Pinpoint the cell where the given text exists, returning its [X, Y] midpoint coordinate. 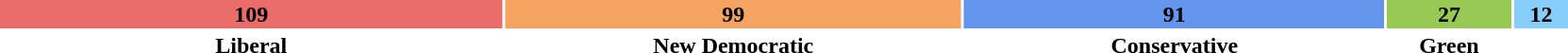
27 [1449, 14]
99 [733, 14]
12 [1541, 14]
91 [1174, 14]
109 [251, 14]
